Capture the cell that displays the provided text and extract its (x, y) central coordinate. 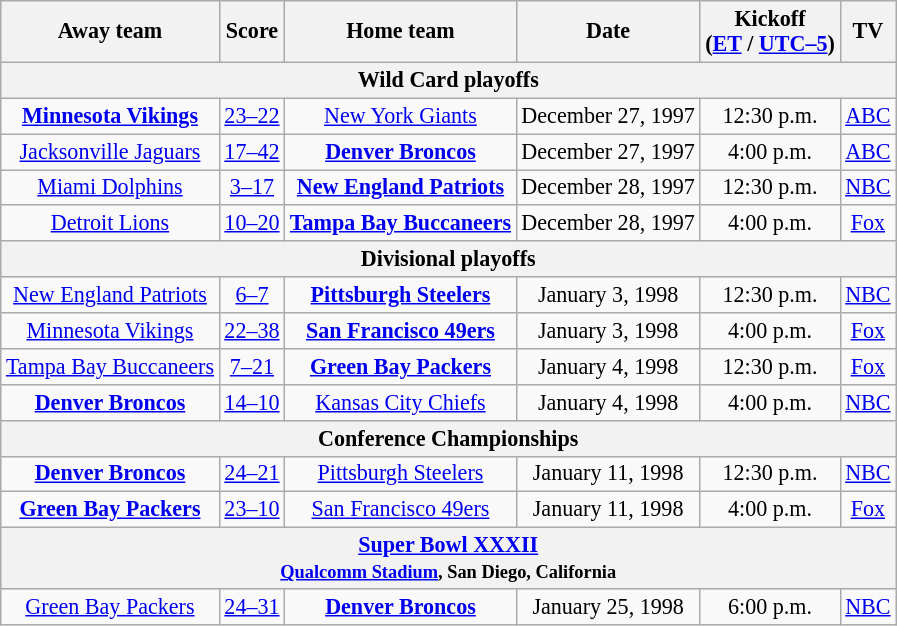
Home team (401, 30)
14–10 (252, 402)
Jacksonville Jaguars (110, 151)
23–10 (252, 510)
17–42 (252, 151)
Kickoff(ET / UTC–5) (770, 30)
24–31 (252, 607)
6:00 p.m. (770, 607)
January 25, 1998 (608, 607)
TV (868, 30)
7–21 (252, 366)
6–7 (252, 295)
Conference Championships (448, 438)
Miami Dolphins (110, 187)
Kansas City Chiefs (401, 402)
Score (252, 30)
Detroit Lions (110, 223)
Divisional playoffs (448, 259)
Date (608, 30)
3–17 (252, 187)
Wild Card playoffs (448, 80)
Away team (110, 30)
22–38 (252, 330)
23–22 (252, 116)
New York Giants (401, 116)
Super Bowl XXXIIQualcomm Stadium, San Diego, California (448, 558)
24–21 (252, 474)
10–20 (252, 223)
